Provide the (X, Y) coordinate of the cell's center where the given text is located.  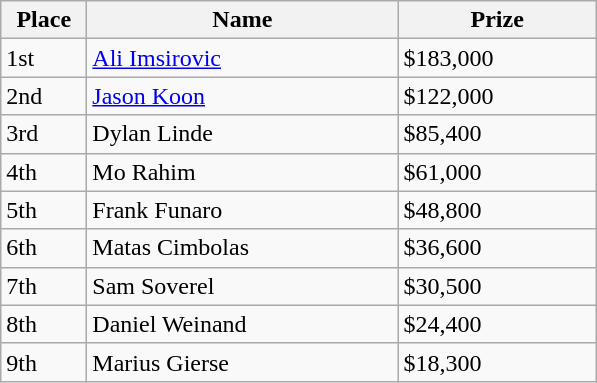
$183,000 (498, 58)
4th (44, 172)
$48,800 (498, 210)
Marius Gierse (242, 362)
Sam Soverel (242, 286)
$122,000 (498, 96)
Ali Imsirovic (242, 58)
2nd (44, 96)
5th (44, 210)
$61,000 (498, 172)
$36,600 (498, 248)
6th (44, 248)
$85,400 (498, 134)
$18,300 (498, 362)
3rd (44, 134)
Prize (498, 20)
9th (44, 362)
Name (242, 20)
Frank Funaro (242, 210)
8th (44, 324)
Matas Cimbolas (242, 248)
Jason Koon (242, 96)
$24,400 (498, 324)
7th (44, 286)
Daniel Weinand (242, 324)
1st (44, 58)
$30,500 (498, 286)
Place (44, 20)
Dylan Linde (242, 134)
Mo Rahim (242, 172)
